Identify which cell holds the provided text, then report its (X, Y) central coordinate. 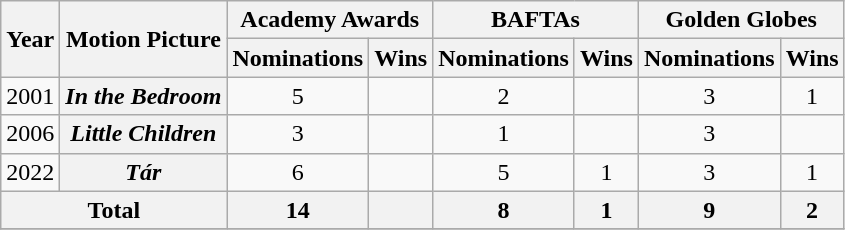
2006 (30, 134)
Motion Picture (144, 39)
14 (298, 210)
Golden Globes (741, 20)
Academy Awards (330, 20)
BAFTAs (536, 20)
8 (504, 210)
6 (298, 172)
2001 (30, 96)
Total (114, 210)
Year (30, 39)
In the Bedroom (144, 96)
Tár (144, 172)
Little Children (144, 134)
2022 (30, 172)
9 (709, 210)
